For the text-containing cell, return its midpoint in (X, Y) coordinate format. 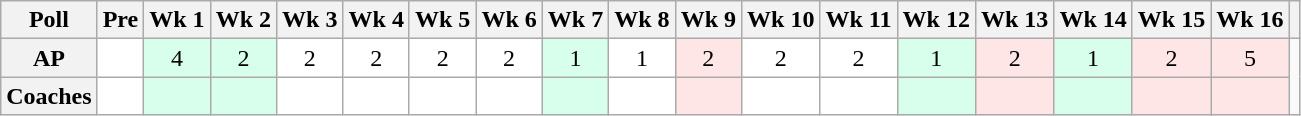
Pre (120, 20)
Poll (49, 20)
Wk 13 (1014, 20)
5 (1250, 58)
Wk 10 (781, 20)
Wk 1 (177, 20)
Coaches (49, 96)
Wk 2 (243, 20)
Wk 9 (708, 20)
Wk 15 (1171, 20)
Wk 4 (376, 20)
Wk 6 (509, 20)
Wk 7 (575, 20)
Wk 8 (642, 20)
Wk 16 (1250, 20)
Wk 12 (936, 20)
Wk 14 (1093, 20)
4 (177, 58)
Wk 5 (442, 20)
Wk 3 (310, 20)
AP (49, 58)
Wk 11 (858, 20)
